Capture the cell that displays the provided text and extract its (x, y) central coordinate. 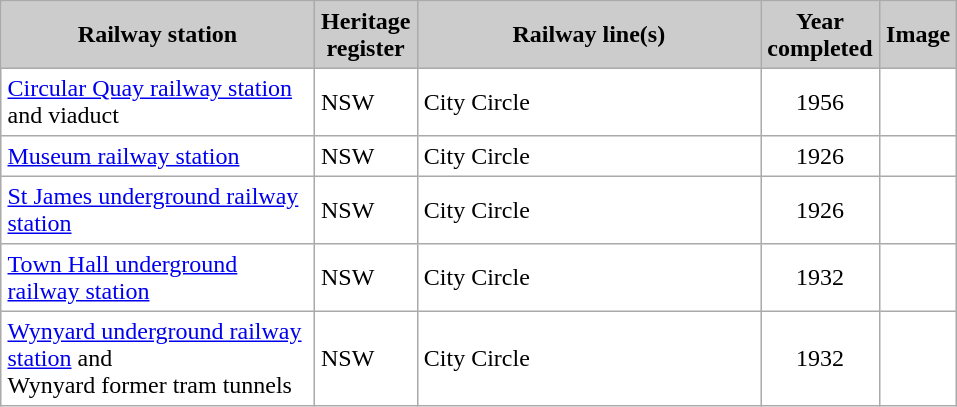
St James underground railway station (158, 210)
Railway line(s) (589, 35)
Image (918, 35)
Circular Quay railway station and viaduct (158, 102)
1956 (820, 102)
Wynyard underground railway station andWynyard former tram tunnels (158, 358)
Year completed (820, 35)
Town Hall underground railway station (158, 278)
Railway station (158, 35)
Heritage register (366, 35)
Museum railway station (158, 156)
